Extract the [X, Y] coordinate from the center of the cell holding the provided text.  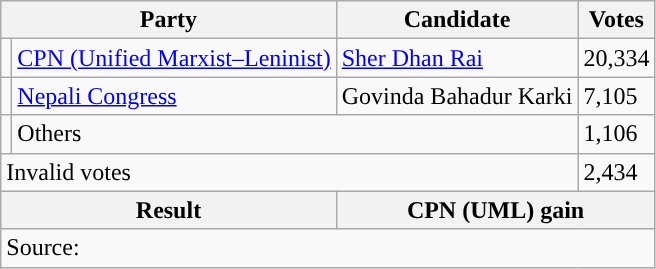
CPN (Unified Marxist–Leninist) [174, 58]
Sher Dhan Rai [457, 58]
Result [168, 210]
Nepali Congress [174, 96]
Govinda Bahadur Karki [457, 96]
CPN (UML) gain [496, 210]
Source: [328, 248]
7,105 [616, 96]
1,106 [616, 134]
20,334 [616, 58]
Candidate [457, 20]
Others [295, 134]
Invalid votes [290, 172]
2,434 [616, 172]
Party [168, 20]
Votes [616, 20]
